Locate the cell with the specified text and output its [x, y] center coordinate. 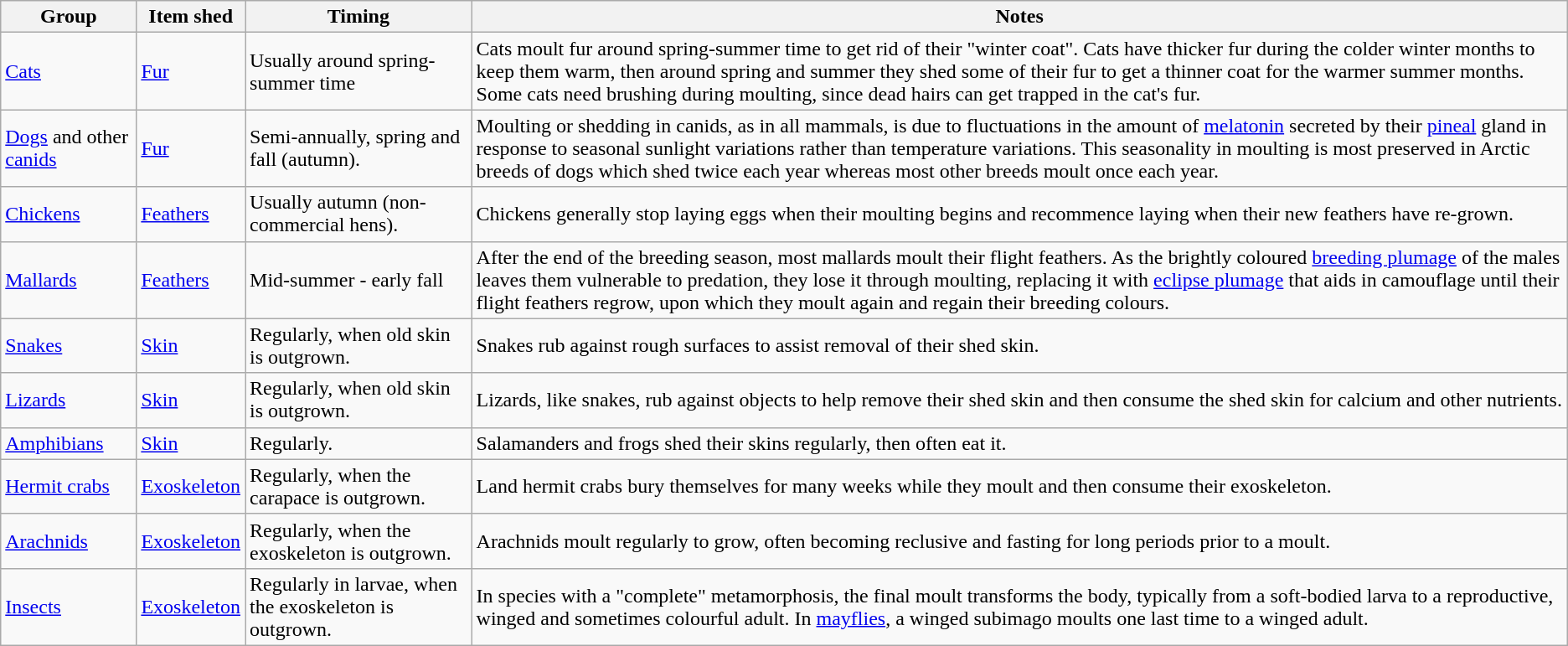
Chickens generally stop laying eggs when their moulting begins and recommence laying when their new feathers have re-grown. [1019, 214]
Snakes [69, 345]
Land hermit crabs bury themselves for many weeks while they moult and then consume their exoskeleton. [1019, 486]
Amphibians [69, 443]
Hermit crabs [69, 486]
Mid-summer - early fall [358, 280]
Regularly. [358, 443]
Group [69, 17]
Timing [358, 17]
Salamanders and frogs shed their skins regularly, then often eat it. [1019, 443]
Arachnids moult regularly to grow, often becoming reclusive and fasting for long periods prior to a moult. [1019, 541]
Lizards, like snakes, rub against objects to help remove their shed skin and then consume the shed skin for calcium and other nutrients. [1019, 401]
Usually autumn (non-commercial hens). [358, 214]
Insects [69, 607]
Notes [1019, 17]
Cats [69, 71]
Chickens [69, 214]
Item shed [191, 17]
Usually around spring-summer time [358, 71]
Regularly, when the carapace is outgrown. [358, 486]
Mallards [69, 280]
Semi-annually, spring and fall (autumn). [358, 148]
Arachnids [69, 541]
Snakes rub against rough surfaces to assist removal of their shed skin. [1019, 345]
Regularly, when the exoskeleton is outgrown. [358, 541]
Dogs and other canids [69, 148]
Regularly in larvae, when the exoskeleton is outgrown. [358, 607]
Lizards [69, 401]
